From the cell containing the given text, extract its center point as (x, y) coordinate. 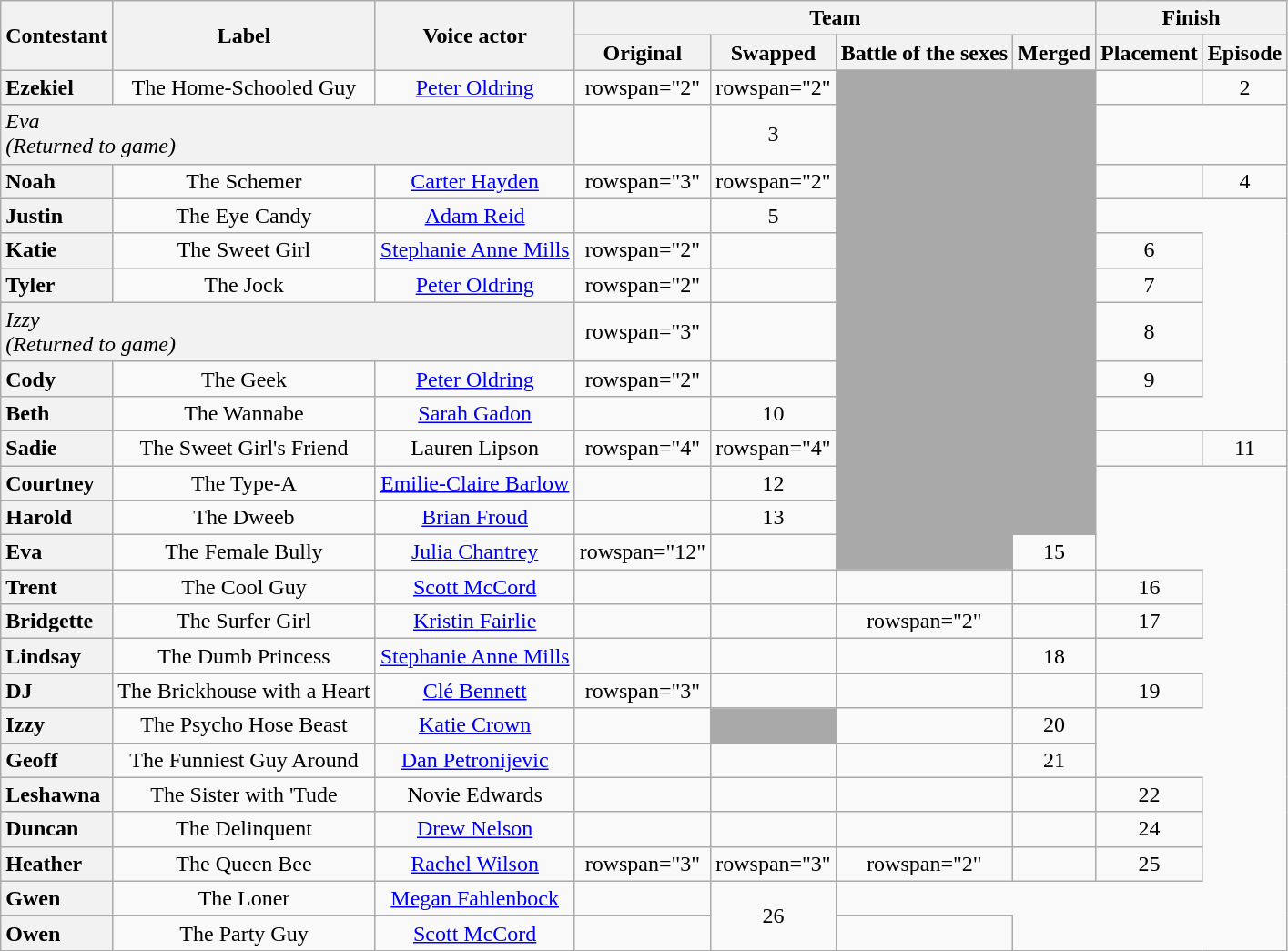
Voice actor (475, 35)
Contestant (56, 35)
8 (1150, 331)
Carter Hayden (475, 181)
Beth (56, 413)
Noah (56, 181)
The Cool Guy (244, 587)
Trent (56, 587)
Katie Crown (475, 725)
Justin (56, 216)
Katie (56, 250)
10 (774, 413)
Team (835, 18)
rowspan="12" (643, 552)
The Sweet Girl's Friend (244, 448)
Episode (1244, 53)
Eva (56, 552)
Merged (1054, 53)
Izzy(Returned to game) (288, 331)
15 (1054, 552)
17 (1150, 622)
DJ (56, 691)
24 (1150, 829)
The Loner (244, 898)
25 (1150, 864)
7 (1150, 285)
Eva(Returned to game) (288, 135)
Original (643, 53)
The Jock (244, 285)
Duncan (56, 829)
Bridgette (56, 622)
The Geek (244, 379)
Brian Froud (475, 518)
Lindsay (56, 656)
The Dweeb (244, 518)
The Dumb Princess (244, 656)
The Party Guy (244, 933)
Julia Chantrey (475, 552)
The Delinquent (244, 829)
The Queen Bee (244, 864)
12 (774, 483)
Dan Petronijevic (475, 760)
The Funniest Guy Around (244, 760)
The Eye Candy (244, 216)
The Psycho Hose Beast (244, 725)
26 (774, 916)
Novie Edwards (475, 794)
21 (1054, 760)
Megan Fahlenbock (475, 898)
Courtney (56, 483)
The Surfer Girl (244, 622)
13 (774, 518)
4 (1244, 181)
Owen (56, 933)
9 (1150, 379)
The Sweet Girl (244, 250)
Swapped (774, 53)
Kristin Fairlie (475, 622)
Lauren Lipson (475, 448)
3 (774, 135)
Sarah Gadon (475, 413)
11 (1244, 448)
Rachel Wilson (475, 864)
Izzy (56, 725)
The Type-A (244, 483)
Tyler (56, 285)
Battle of the sexes (924, 53)
Emilie-Claire Barlow (475, 483)
18 (1054, 656)
2 (1244, 87)
Leshawna (56, 794)
22 (1150, 794)
The Female Bully (244, 552)
The Home-Schooled Guy (244, 87)
Sadie (56, 448)
Harold (56, 518)
Gwen (56, 898)
The Brickhouse with a Heart (244, 691)
19 (1150, 691)
5 (774, 216)
Cody (56, 379)
Heather (56, 864)
The Sister with 'Tude (244, 794)
The Schemer (244, 181)
Drew Nelson (475, 829)
20 (1054, 725)
Label (244, 35)
Adam Reid (475, 216)
The Wannabe (244, 413)
Geoff (56, 760)
6 (1150, 250)
Ezekiel (56, 87)
Clé Bennett (475, 691)
Placement (1150, 53)
Finish (1192, 18)
16 (1150, 587)
